Capture the cell that displays the provided text and extract its [x, y] central coordinate. 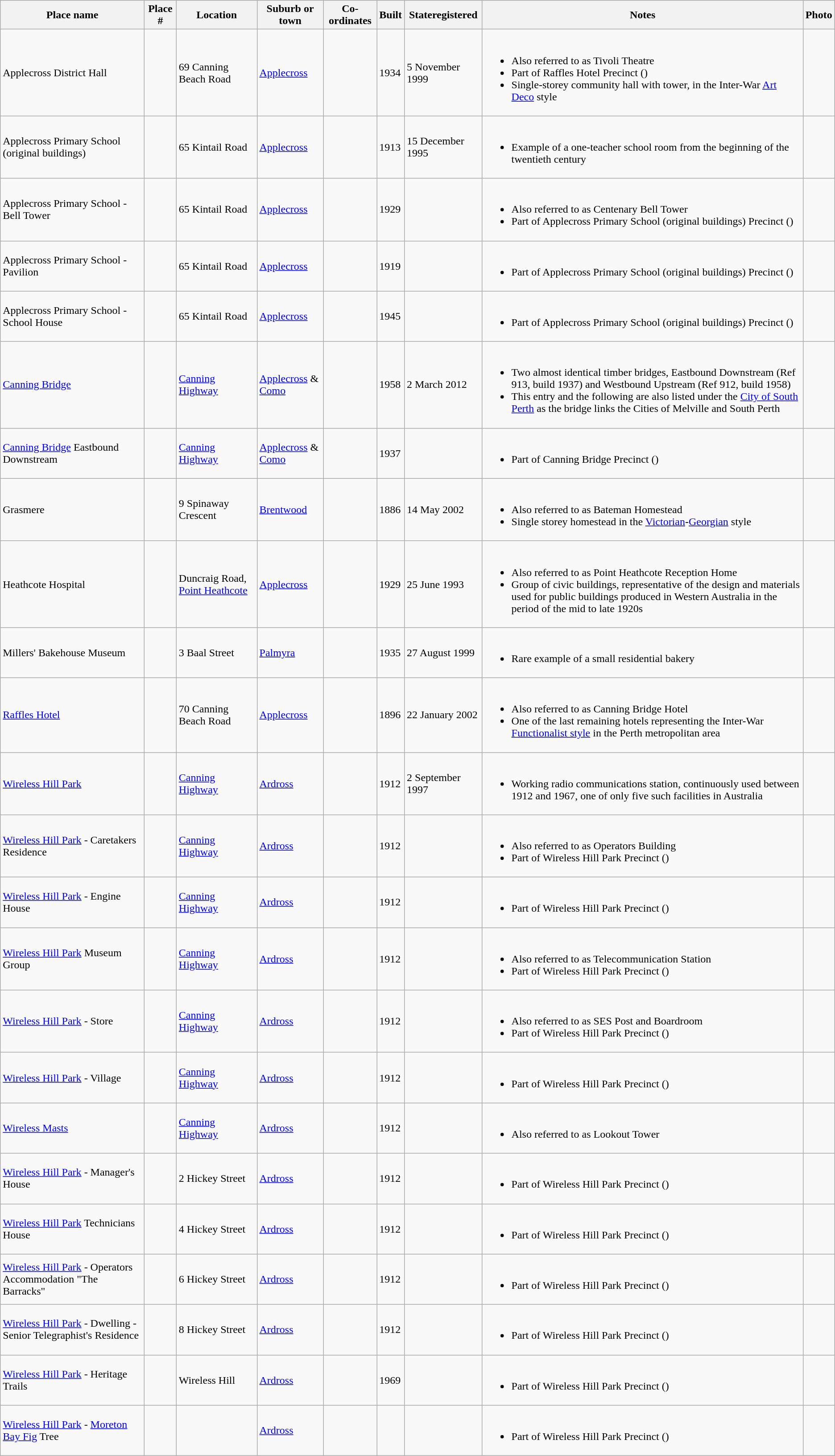
1896 [391, 715]
Wireless Hill Park - Heritage Trails [72, 1380]
Wireless Hill Park - Manager's House [72, 1179]
Stateregistered [443, 15]
4 Hickey Street [217, 1229]
9 Spinaway Crescent [217, 510]
Location [217, 15]
2 Hickey Street [217, 1179]
Millers' Bakehouse Museum [72, 653]
Wireless Hill Park - Caretakers Residence [72, 846]
22 January 2002 [443, 715]
Rare example of a small residential bakery [642, 653]
Place name [72, 15]
Also referred to as Lookout Tower [642, 1128]
Co-ordinates [350, 15]
Working radio communications station, continuously used between 1912 and 1967, one of only five such facilities in Australia [642, 784]
Place # [161, 15]
Applecross Primary School (original buildings) [72, 147]
25 June 1993 [443, 584]
Palmyra [290, 653]
Photo [819, 15]
Duncraig Road, Point Heathcote [217, 584]
Also referred to as Telecommunication StationPart of Wireless Hill Park Precinct () [642, 959]
1945 [391, 317]
Wireless Hill Park - Dwelling - Senior Telegraphist's Residence [72, 1329]
1958 [391, 385]
14 May 2002 [443, 510]
Wireless Masts [72, 1128]
70 Canning Beach Road [217, 715]
1937 [391, 453]
Also referred to as Tivoli TheatrePart of Raffles Hotel Precinct ()Single-storey community hall with tower, in the Inter-War Art Deco style [642, 73]
5 November 1999 [443, 73]
Grasmere [72, 510]
Canning Bridge [72, 385]
Applecross Primary School - Bell Tower [72, 210]
Wireless Hill Park - Store [72, 1021]
15 December 1995 [443, 147]
Built [391, 15]
1913 [391, 147]
Applecross Primary School - Pavilion [72, 266]
Part of Canning Bridge Precinct () [642, 453]
Wireless Hill Park - Engine House [72, 902]
1919 [391, 266]
Also referred to as Bateman HomesteadSingle storey homestead in the Victorian-Georgian style [642, 510]
Wireless Hill Park - Village [72, 1078]
Also referred to as Operators BuildingPart of Wireless Hill Park Precinct () [642, 846]
Canning Bridge Eastbound Downstream [72, 453]
Notes [642, 15]
Heathcote Hospital [72, 584]
Example of a one-teacher school room from the beginning of the twentieth century [642, 147]
Wireless Hill Park Museum Group [72, 959]
Applecross Primary School - School House [72, 317]
1934 [391, 73]
Wireless Hill Park Technicians House [72, 1229]
Brentwood [290, 510]
2 March 2012 [443, 385]
3 Baal Street [217, 653]
Suburb or town [290, 15]
Also referred to as Centenary Bell TowerPart of Applecross Primary School (original buildings) Precinct () [642, 210]
Raffles Hotel [72, 715]
Also referred to as SES Post and BoardroomPart of Wireless Hill Park Precinct () [642, 1021]
Wireless Hill Park - Operators Accommodation "The Barracks" [72, 1279]
Wireless Hill Park - Moreton Bay Fig Tree [72, 1430]
Applecross District Hall [72, 73]
6 Hickey Street [217, 1279]
8 Hickey Street [217, 1329]
1969 [391, 1380]
2 September 1997 [443, 784]
1935 [391, 653]
69 Canning Beach Road [217, 73]
27 August 1999 [443, 653]
Wireless Hill [217, 1380]
1886 [391, 510]
Wireless Hill Park [72, 784]
